Provide the (X, Y) coordinate of the cell's center where the given text is located.  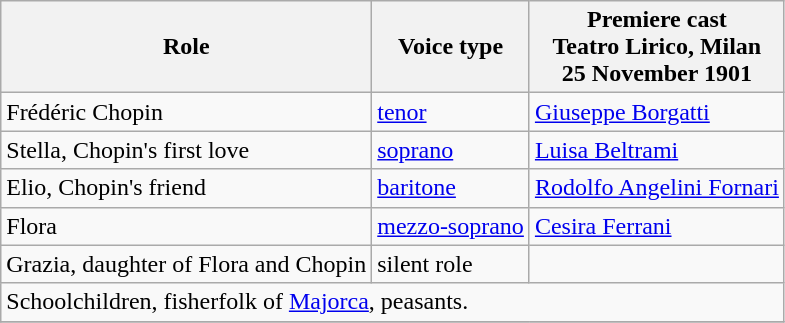
Frédéric Chopin (186, 112)
Cesira Ferrani (656, 226)
tenor (451, 112)
mezzo-soprano (451, 226)
Giuseppe Borgatti (656, 112)
Rodolfo Angelini Fornari (656, 188)
silent role (451, 264)
Elio, Chopin's friend (186, 188)
Flora (186, 226)
soprano (451, 150)
Luisa Beltrami (656, 150)
Role (186, 47)
Stella, Chopin's first love (186, 150)
baritone (451, 188)
Schoolchildren, fisherfolk of Majorca, peasants. (393, 302)
Grazia, daughter of Flora and Chopin (186, 264)
Voice type (451, 47)
Premiere castTeatro Lirico, Milan25 November 1901 (656, 47)
